Extract the [x, y] coordinate from the center of the cell holding the provided text.  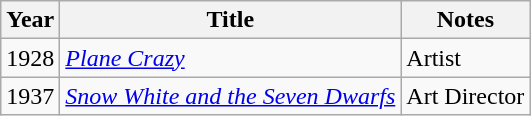
1937 [30, 96]
Notes [466, 20]
Snow White and the Seven Dwarfs [230, 96]
Plane Crazy [230, 58]
1928 [30, 58]
Art Director [466, 96]
Title [230, 20]
Year [30, 20]
Artist [466, 58]
